Pinpoint the cell where the given text exists, returning its (x, y) midpoint coordinate. 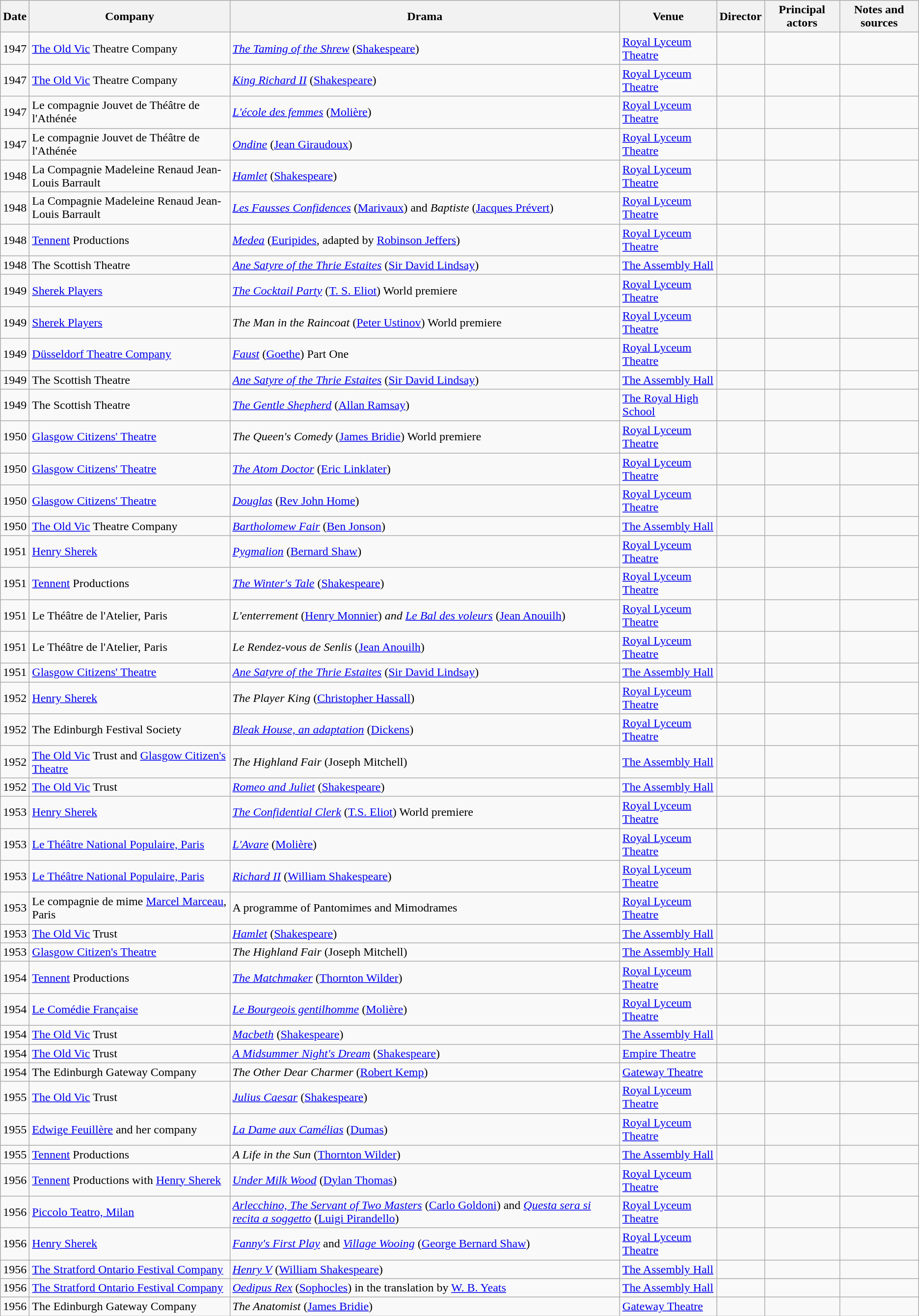
Düsseldorf Theatre Company (130, 354)
L'enterrement (Henry Monnier) and Le Bal des voleurs (Jean Anouilh) (425, 616)
The Queen's Comedy (James Bridie) World premiere (425, 437)
Date (15, 17)
The Edinburgh Festival Society (130, 729)
Edwige Feuillère and her company (130, 1129)
L'Avare (Molière) (425, 844)
Henry V (William Shakespeare) (425, 1269)
Venue (668, 17)
Piccolo Teatro, Milan (130, 1211)
Le compagnie de mime Marcel Marceau, Paris (130, 908)
Romeo and Juliet (Shakespeare) (425, 787)
A Life in the Sun (Thornton Wilder) (425, 1155)
King Richard II (Shakespeare) (425, 81)
Arlecchino, The Servant of Two Masters (Carlo Goldoni) and Questa sera si recita a soggetto (Luigi Pirandello) (425, 1211)
Director (740, 17)
Macbeth (Shakespeare) (425, 1035)
The Atom Doctor (Eric Linklater) (425, 469)
L'école des femmes (Molière) (425, 112)
The Cocktail Party (T. S. Eliot) World premiere (425, 291)
Under Milk Wood (Dylan Thomas) (425, 1180)
Le Bourgeois gentilhomme (Molière) (425, 1009)
The Matchmaker (Thornton Wilder) (425, 978)
La Dame aux Camélias (Dumas) (425, 1129)
Faust (Goethe) Part One (425, 354)
The Other Dear Charmer (Robert Kemp) (425, 1072)
A programme of Pantomimes and Mimodrames (425, 908)
Notes and sources (879, 17)
The Taming of the Shrew (Shakespeare) (425, 48)
Les Fausses Confidences (Marivaux) and Baptiste (Jacques Prévert) (425, 208)
Glasgow Citizen's Theatre (130, 952)
Tennent Productions with Henry Sherek (130, 1180)
The Gentle Shepherd (Allan Ramsay) (425, 405)
The Player King (Christopher Hassall) (425, 698)
Douglas (Rev John Home) (425, 501)
Richard II (William Shakespeare) (425, 877)
Company (130, 17)
The Royal High School (668, 405)
The Man in the Raincoat (Peter Ustinov) World premiere (425, 322)
Bartholomew Fair (Ben Jonson) (425, 526)
The Winter's Tale (Shakespeare) (425, 583)
Le Comédie Française (130, 1009)
The Anatomist (James Bridie) (425, 1307)
Julius Caesar (Shakespeare) (425, 1098)
Principal actors (802, 17)
The Old Vic Trust and Glasgow Citizen's Theatre (130, 762)
A Midsummer Night's Dream (Shakespeare) (425, 1053)
Medea (Euripides, adapted by Robinson Jeffers) (425, 240)
Pygmalion (Bernard Shaw) (425, 552)
The Confidential Clerk (T.S. Eliot) World premiere (425, 812)
Drama (425, 17)
Fanny's First Play and Village Wooing (George Bernard Shaw) (425, 1244)
Oedipus Rex (Sophocles) in the translation by W. B. Yeats (425, 1288)
Ondine (Jean Giraudoux) (425, 144)
Empire Theatre (668, 1053)
Bleak House, an adaptation (Dickens) (425, 729)
Le Rendez-vous de Senlis (Jean Anouilh) (425, 647)
